Search for the cell housing the specified text and yield its [X, Y] center coordinate. 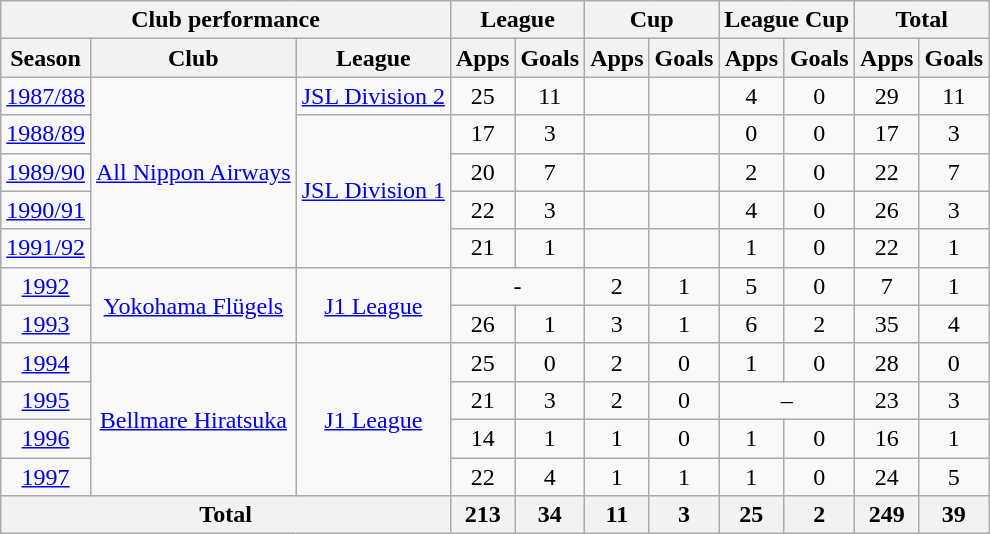
1993 [46, 324]
213 [482, 515]
Club performance [226, 20]
1996 [46, 438]
- [517, 286]
1997 [46, 477]
28 [887, 362]
JSL Division 2 [373, 96]
1990/91 [46, 210]
1987/88 [46, 96]
14 [482, 438]
League Cup [787, 20]
20 [482, 172]
All Nippon Airways [193, 172]
JSL Division 1 [373, 191]
1995 [46, 400]
16 [887, 438]
Club [193, 58]
29 [887, 96]
Yokohama Flügels [193, 305]
6 [752, 324]
1988/89 [46, 134]
249 [887, 515]
Season [46, 58]
Cup [652, 20]
1994 [46, 362]
1992 [46, 286]
24 [887, 477]
Bellmare Hiratsuka [193, 419]
39 [954, 515]
34 [550, 515]
– [787, 400]
35 [887, 324]
1991/92 [46, 248]
1989/90 [46, 172]
23 [887, 400]
